Capture the cell that displays the provided text and extract its (X, Y) central coordinate. 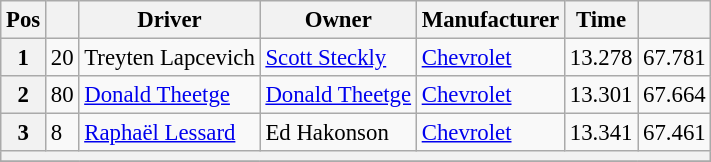
Pos (24, 20)
13.301 (600, 95)
13.341 (600, 133)
67.781 (674, 58)
Driver (170, 20)
2 (24, 95)
Owner (338, 20)
Manufacturer (490, 20)
67.664 (674, 95)
8 (62, 133)
3 (24, 133)
1 (24, 58)
Treyten Lapcevich (170, 58)
80 (62, 95)
20 (62, 58)
Raphaël Lessard (170, 133)
Scott Steckly (338, 58)
Time (600, 20)
67.461 (674, 133)
Ed Hakonson (338, 133)
13.278 (600, 58)
